Return the (X, Y) coordinate for the center point of the cell that contains the specified text.  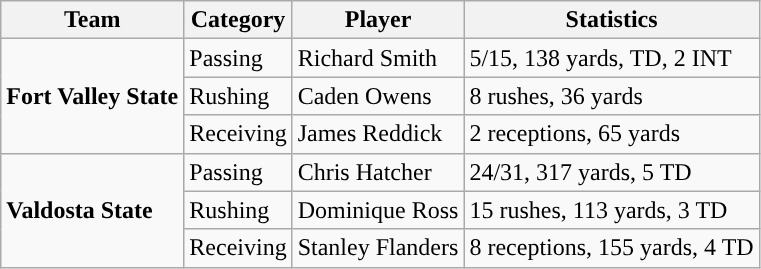
Statistics (612, 20)
Chris Hatcher (378, 172)
24/31, 317 yards, 5 TD (612, 172)
Category (238, 20)
Caden Owens (378, 96)
Richard Smith (378, 58)
8 rushes, 36 yards (612, 96)
15 rushes, 113 yards, 3 TD (612, 210)
Valdosta State (92, 210)
Team (92, 20)
5/15, 138 yards, TD, 2 INT (612, 58)
8 receptions, 155 yards, 4 TD (612, 248)
Stanley Flanders (378, 248)
Player (378, 20)
James Reddick (378, 134)
Fort Valley State (92, 96)
Dominique Ross (378, 210)
2 receptions, 65 yards (612, 134)
